Locate the cell with the specified text and output its [X, Y] center coordinate. 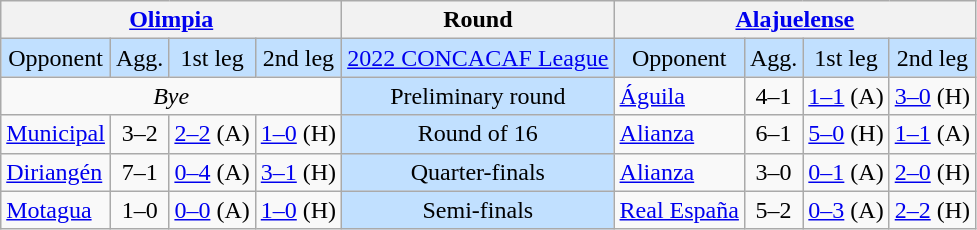
Round of 16 [478, 134]
6–1 [773, 134]
7–1 [139, 172]
Diriangén [56, 172]
Municipal [56, 134]
4–1 [773, 96]
Semi-finals [478, 210]
5–2 [773, 210]
Águila [679, 96]
Preliminary round [478, 96]
3–1 (H) [298, 172]
0–0 (A) [212, 210]
Round [478, 20]
Olimpia [172, 20]
0–3 (A) [846, 210]
2022 CONCACAF League [478, 58]
Bye [172, 96]
0–1 (A) [846, 172]
3–2 [139, 134]
2–2 (H) [932, 210]
5–0 (H) [846, 134]
3–0 [773, 172]
Quarter-finals [478, 172]
Alajuelense [795, 20]
Real España [679, 210]
Motagua [56, 210]
2–0 (H) [932, 172]
2–2 (A) [212, 134]
3–0 (H) [932, 96]
1–0 [139, 210]
0–4 (A) [212, 172]
